From the cell containing the given text, extract its center point as (X, Y) coordinate. 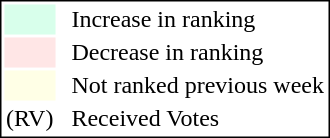
Decrease in ranking (198, 53)
Increase in ranking (198, 19)
Received Votes (198, 119)
Not ranked previous week (198, 85)
(RV) (29, 119)
